Pinpoint the cell where the given text exists, returning its [x, y] midpoint coordinate. 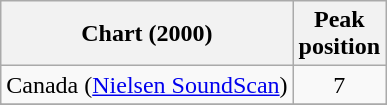
Chart (2000) [147, 34]
Peakposition [339, 34]
Canada (Nielsen SoundScan) [147, 85]
7 [339, 85]
